Scan for the cell matching the given text and deliver its (x, y) coordinate at center. 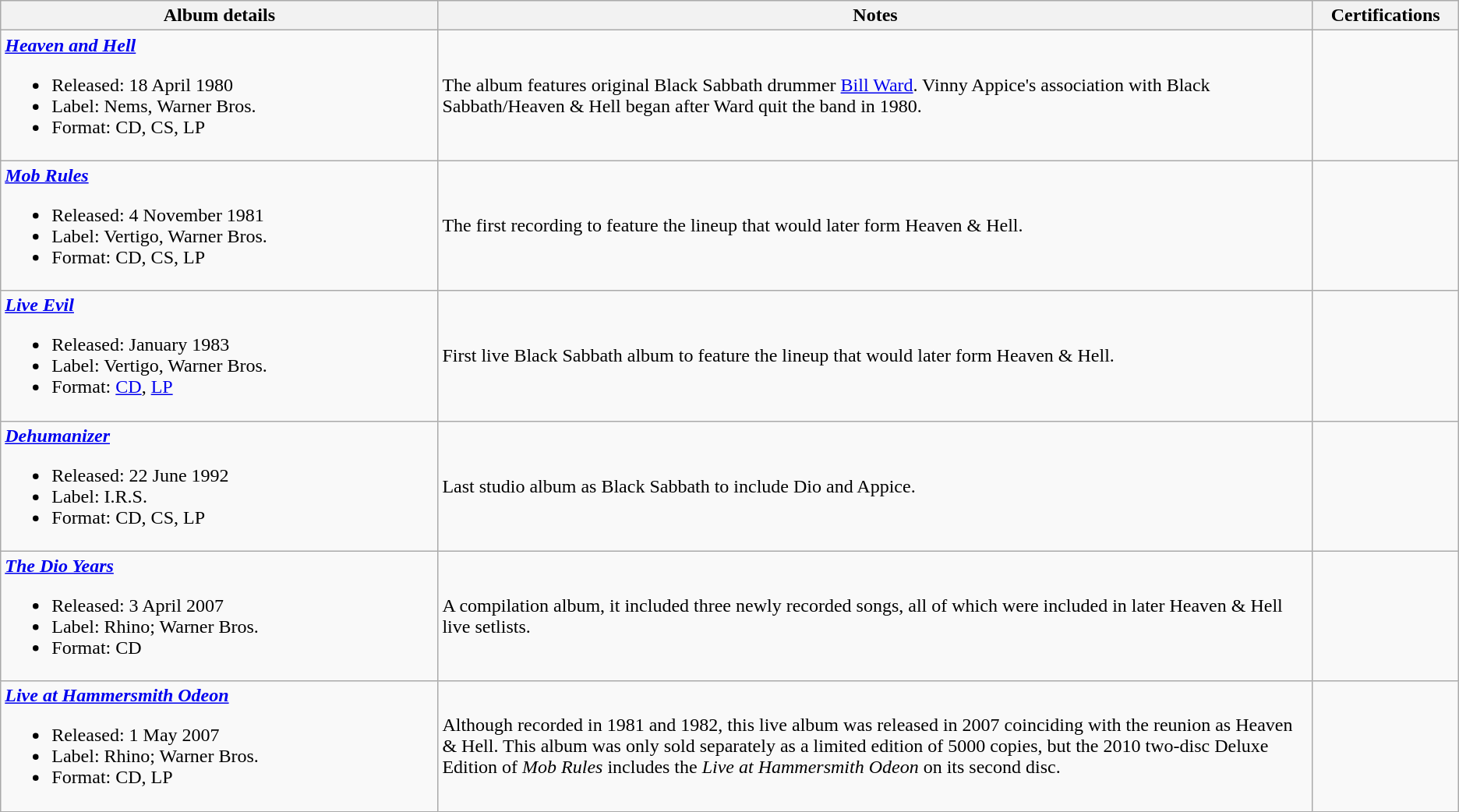
Certifications (1386, 16)
Heaven and HellReleased: 18 April 1980Label: Nems, Warner Bros.Format: CD, CS, LP (220, 95)
A compilation album, it included three newly recorded songs, all of which were included in later Heaven & Hell live setlists. (875, 616)
Last studio album as Black Sabbath to include Dio and Appice. (875, 486)
First live Black Sabbath album to feature the lineup that would later form Heaven & Hell. (875, 355)
The first recording to feature the lineup that would later form Heaven & Hell. (875, 226)
The Dio YearsReleased: 3 April 2007Label: Rhino; Warner Bros.Format: CD (220, 616)
Mob RulesReleased: 4 November 1981Label: Vertigo, Warner Bros.Format: CD, CS, LP (220, 226)
Live EvilReleased: January 1983Label: Vertigo, Warner Bros.Format: CD, LP (220, 355)
DehumanizerReleased: 22 June 1992Label: I.R.S.Format: CD, CS, LP (220, 486)
Live at Hammersmith OdeonReleased: 1 May 2007Label: Rhino; Warner Bros.Format: CD, LP (220, 747)
Album details (220, 16)
Notes (875, 16)
